From the cell containing the given text, extract its center point as (x, y) coordinate. 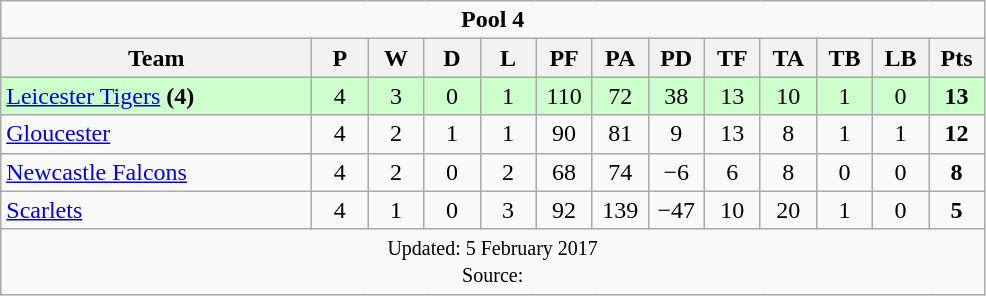
12 (956, 134)
90 (564, 134)
P (340, 58)
38 (676, 96)
W (396, 58)
72 (620, 96)
TF (732, 58)
Newcastle Falcons (156, 172)
−6 (676, 172)
68 (564, 172)
Scarlets (156, 210)
PA (620, 58)
92 (564, 210)
LB (900, 58)
TA (788, 58)
Pool 4 (493, 20)
Gloucester (156, 134)
Leicester Tigers (4) (156, 96)
110 (564, 96)
74 (620, 172)
TB (844, 58)
6 (732, 172)
−47 (676, 210)
9 (676, 134)
PD (676, 58)
139 (620, 210)
D (452, 58)
Pts (956, 58)
20 (788, 210)
81 (620, 134)
Team (156, 58)
Updated: 5 February 2017Source: (493, 262)
5 (956, 210)
L (508, 58)
PF (564, 58)
